Search for the cell housing the specified text and yield its [x, y] center coordinate. 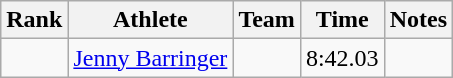
Rank [34, 20]
Time [342, 20]
Notes [418, 20]
Team [267, 20]
Athlete [150, 20]
Jenny Barringer [150, 58]
8:42.03 [342, 58]
